Return [x, y] of the center of cell containing provided text 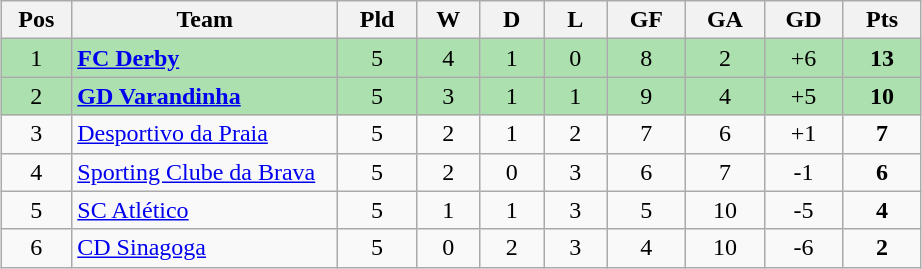
9 [646, 96]
Pld [378, 20]
W [448, 20]
13 [882, 58]
GD Varandinha [205, 96]
Desportivo da Praia [205, 134]
Pos [36, 20]
-6 [804, 248]
L [576, 20]
CD Sinagoga [205, 248]
-5 [804, 210]
GA [726, 20]
+5 [804, 96]
+1 [804, 134]
Pts [882, 20]
GF [646, 20]
+6 [804, 58]
Sporting Clube da Brava [205, 172]
FC Derby [205, 58]
D [512, 20]
8 [646, 58]
GD [804, 20]
SC Atlético [205, 210]
-1 [804, 172]
Team [205, 20]
